Detect which cell encompasses the target text, then output its (X, Y) center coordinate. 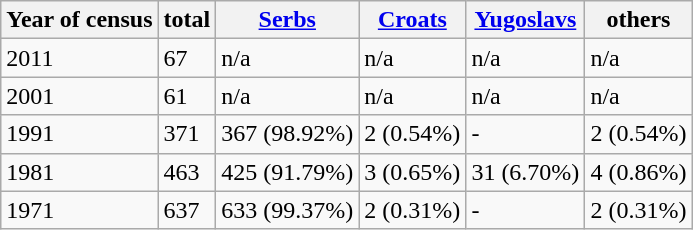
Yugoslavs (526, 20)
1971 (80, 210)
3 (0.65%) (412, 172)
31 (6.70%) (526, 172)
1981 (80, 172)
Serbs (288, 20)
2001 (80, 96)
637 (187, 210)
633 (99.37%) (288, 210)
Year of census (80, 20)
463 (187, 172)
total (187, 20)
others (638, 20)
4 (0.86%) (638, 172)
1991 (80, 134)
371 (187, 134)
367 (98.92%) (288, 134)
61 (187, 96)
425 (91.79%) (288, 172)
67 (187, 58)
2011 (80, 58)
Croats (412, 20)
